Output the [x, y] coordinate of the center of the cell containing the given text.  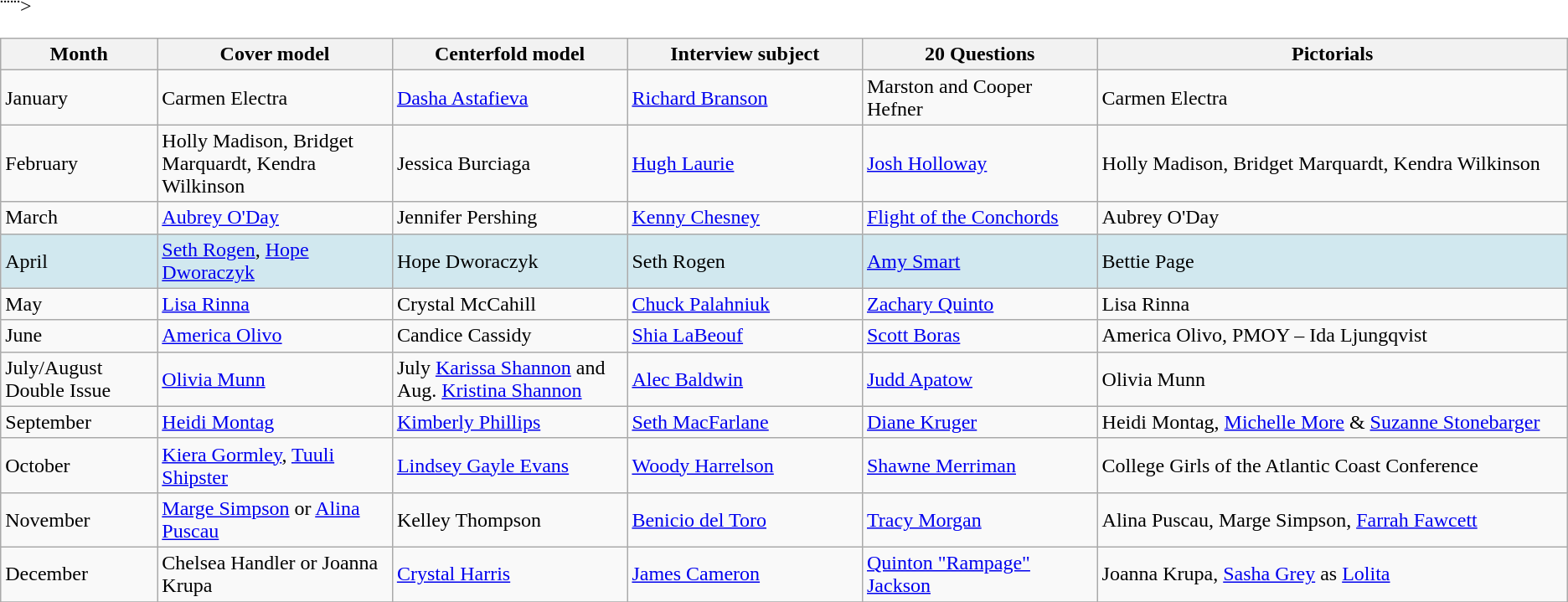
Diane Kruger [980, 422]
Seth MacFarlane [745, 422]
Kenny Chesney [745, 218]
Quinton "Rampage" Jackson [980, 574]
James Cameron [745, 574]
March [79, 218]
Flight of the Conchords [980, 218]
Lindsey Gayle Evans [509, 466]
Kimberly Phillips [509, 422]
Scott Boras [980, 336]
Richard Branson [745, 97]
Hugh Laurie [745, 163]
Kelley Thompson [509, 519]
Heidi Montag [275, 422]
Pictorials [1332, 54]
Benicio del Toro [745, 519]
Seth Rogen, Hope Dworaczyk [275, 261]
Woody Harrelson [745, 466]
College Girls of the Atlantic Coast Conference [1332, 466]
Month [79, 54]
Zachary Quinto [980, 304]
Jessica Burciaga [509, 163]
Alina Puscau, Marge Simpson, Farrah Fawcett [1332, 519]
America Olivo, PMOY – Ida Ljungqvist [1332, 336]
Chuck Palahniuk [745, 304]
Amy Smart [980, 261]
Interview subject [745, 54]
Tracy Morgan [980, 519]
Crystal Harris [509, 574]
February [79, 163]
Judd Apatow [980, 378]
June [79, 336]
Kiera Gormley, Tuuli Shipster [275, 466]
Bettie Page [1332, 261]
Joanna Krupa, Sasha Grey as Lolita [1332, 574]
October [79, 466]
November [79, 519]
Jennifer Pershing [509, 218]
Alec Baldwin [745, 378]
September [79, 422]
April [79, 261]
January [79, 97]
America Olivo [275, 336]
Dasha Astafieva [509, 97]
July/August Double Issue [79, 378]
20 Questions [980, 54]
July Karissa Shannon and Aug. Kristina Shannon [509, 378]
Marston and Cooper Hefner [980, 97]
Shawne Merriman [980, 466]
Seth Rogen [745, 261]
Cover model [275, 54]
Shia LaBeouf [745, 336]
Candice Cassidy [509, 336]
Josh Holloway [980, 163]
Heidi Montag, Michelle More & Suzanne Stonebarger [1332, 422]
May [79, 304]
December [79, 574]
Crystal McCahill [509, 304]
Marge Simpson or Alina Puscau [275, 519]
Centerfold model [509, 54]
Chelsea Handler or Joanna Krupa [275, 574]
Hope Dworaczyk [509, 261]
